Search for the cell housing the specified text and yield its [X, Y] center coordinate. 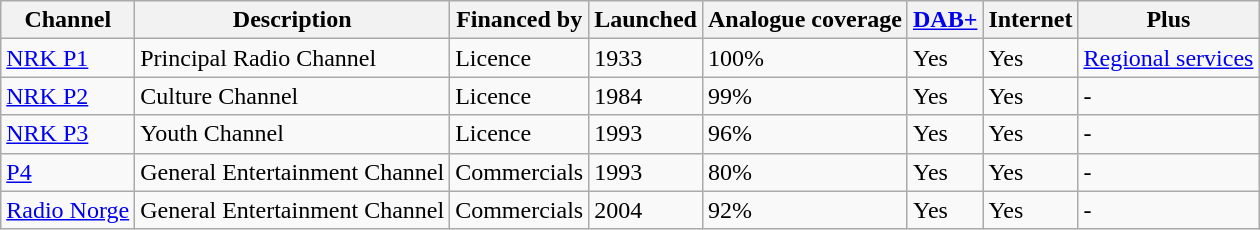
NRK P2 [68, 96]
Culture Channel [292, 96]
NRK P3 [68, 134]
NRK P1 [68, 58]
P4 [68, 172]
Youth Channel [292, 134]
Principal Radio Channel [292, 58]
DAB+ [944, 20]
Radio Norge [68, 210]
99% [804, 96]
Plus [1168, 20]
92% [804, 210]
Regional services [1168, 58]
80% [804, 172]
100% [804, 58]
96% [804, 134]
1984 [646, 96]
Analogue coverage [804, 20]
Financed by [520, 20]
Channel [68, 20]
2004 [646, 210]
Internet [1030, 20]
Launched [646, 20]
Description [292, 20]
1933 [646, 58]
